From the cell containing the given text, extract its center point as [x, y] coordinate. 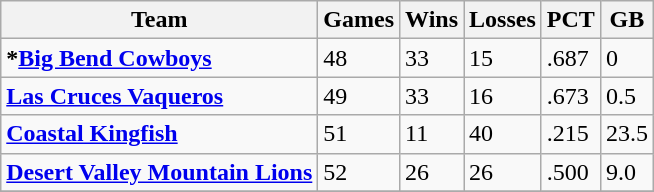
.215 [570, 134]
9.0 [626, 172]
52 [359, 172]
Team [160, 20]
51 [359, 134]
Wins [432, 20]
0 [626, 58]
Las Cruces Vaqueros [160, 96]
GB [626, 20]
15 [503, 58]
Games [359, 20]
23.5 [626, 134]
PCT [570, 20]
.687 [570, 58]
Losses [503, 20]
0.5 [626, 96]
16 [503, 96]
.500 [570, 172]
40 [503, 134]
.673 [570, 96]
48 [359, 58]
11 [432, 134]
Coastal Kingfish [160, 134]
49 [359, 96]
*Big Bend Cowboys [160, 58]
Desert Valley Mountain Lions [160, 172]
